Output the [X, Y] coordinate of the center of the cell containing the given text.  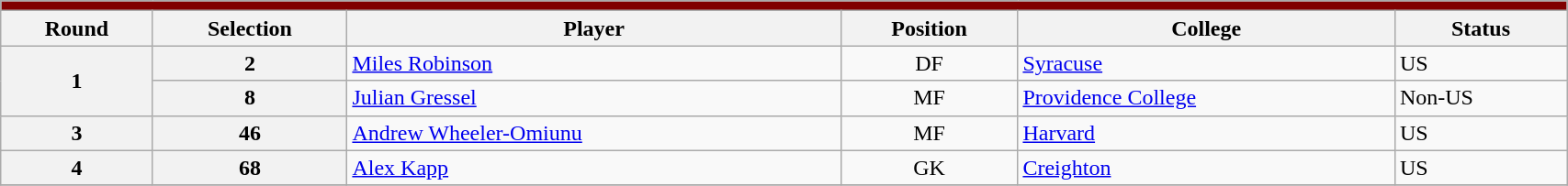
1 [77, 81]
Selection [250, 28]
8 [250, 98]
Player [593, 28]
3 [77, 133]
Miles Robinson [593, 63]
Non-US [1481, 98]
Round [77, 28]
Position [930, 28]
68 [250, 168]
2 [250, 63]
College [1206, 28]
Alex Kapp [593, 168]
Status [1481, 28]
Providence College [1206, 98]
Harvard [1206, 133]
Syracuse [1206, 63]
Creighton [1206, 168]
Andrew Wheeler-Omiunu [593, 133]
Julian Gressel [593, 98]
GK [930, 168]
46 [250, 133]
DF [930, 63]
4 [77, 168]
